Pinpoint the cell where the given text exists, returning its (x, y) midpoint coordinate. 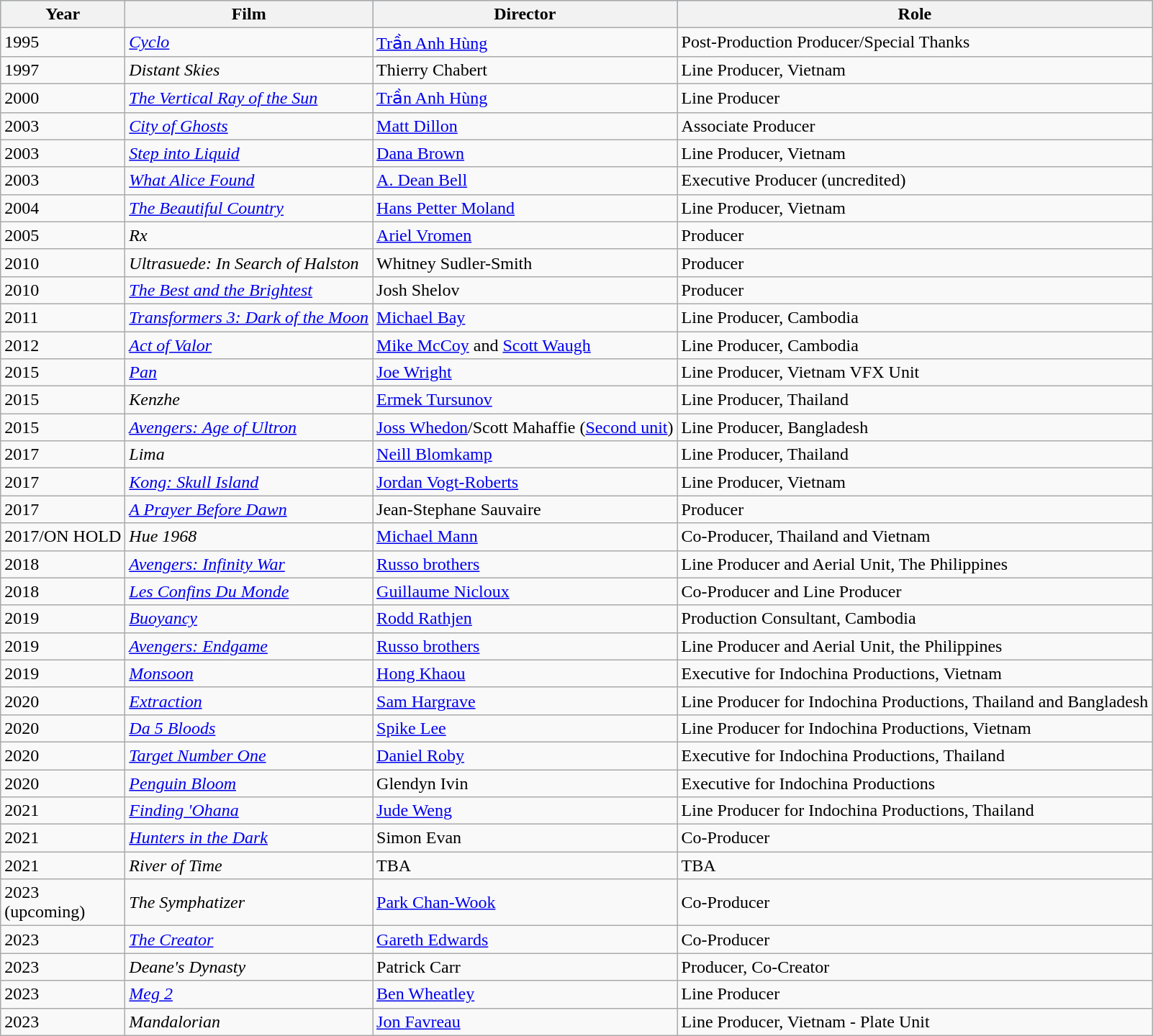
Film (249, 14)
Michael Mann (525, 537)
Neill Blomkamp (525, 455)
Co-Producer and Line Producer (915, 591)
Glendyn Ivin (525, 783)
Role (915, 14)
Mike McCoy and Scott Waugh (525, 345)
Dana Brown (525, 153)
Co-Producer, Thailand and Vietnam (915, 537)
City of Ghosts (249, 126)
Executive Producer (uncredited) (915, 181)
Act of Valor (249, 345)
Rx (249, 235)
1995 (63, 42)
The Symphatizer (249, 902)
Hue 1968 (249, 537)
Thierry Chabert (525, 70)
Ben Wheatley (525, 994)
Ultrasuede: In Search of Halston (249, 263)
Line Producer and Aerial Unit, the Philippines (915, 646)
Da 5 Bloods (249, 728)
Patrick Carr (525, 967)
River of Time (249, 865)
Daniel Roby (525, 755)
2012 (63, 345)
Jude Weng (525, 811)
Lima (249, 455)
Executive for Indochina Productions, Thailand (915, 755)
Cyclo (249, 42)
Line Producer for Indochina Productions, Thailand and Bangladesh (915, 701)
Step into Liquid (249, 153)
Year (63, 14)
Michael Bay (525, 317)
Joss Whedon/Scott Mahaffie (Second unit) (525, 427)
Line Producer, Bangladesh (915, 427)
A. Dean Bell (525, 181)
Avengers: Age of Ultron (249, 427)
Line Producer, Vietnam VFX Unit (915, 373)
Pan (249, 373)
Avengers: Endgame (249, 646)
Matt Dillon (525, 126)
Gareth Edwards (525, 940)
Penguin Bloom (249, 783)
Hunters in the Dark (249, 838)
Jean-Stephane Sauvaire (525, 509)
Transformers 3: Dark of the Moon (249, 317)
Spike Lee (525, 728)
Joe Wright (525, 373)
Jon Favreau (525, 1022)
Simon Evan (525, 838)
Guillaume Nicloux (525, 591)
Associate Producer (915, 126)
Avengers: Infinity War (249, 564)
Buoyancy (249, 619)
1997 (63, 70)
2000 (63, 98)
Whitney Sudler-Smith (525, 263)
Finding 'Ohana (249, 811)
Ermek Tursunov (525, 400)
Target Number One (249, 755)
Deane's Dynasty (249, 967)
Jordan Vogt-Roberts (525, 482)
2004 (63, 208)
Hans Petter Moland (525, 208)
The Vertical Ray of the Sun (249, 98)
The Beautiful Country (249, 208)
Mandalorian (249, 1022)
Sam Hargrave (525, 701)
Josh Shelov (525, 290)
Post-Production Producer/Special Thanks (915, 42)
Production Consultant, Cambodia (915, 619)
Line Producer, Vietnam - Plate Unit (915, 1022)
Meg 2 (249, 994)
Ariel Vromen (525, 235)
2023(upcoming) (63, 902)
Line Producer for Indochina Productions, Thailand (915, 811)
Line Producer for Indochina Productions, Vietnam (915, 728)
2017/ON HOLD (63, 537)
Park Chan-Wook (525, 902)
The Best and the Brightest (249, 290)
2011 (63, 317)
Executive for Indochina Productions (915, 783)
Distant Skies (249, 70)
Kenzhe (249, 400)
Hong Khaou (525, 673)
Les Confins Du Monde (249, 591)
Extraction (249, 701)
Rodd Rathjen (525, 619)
2005 (63, 235)
Director (525, 14)
A Prayer Before Dawn (249, 509)
Executive for Indochina Productions, Vietnam (915, 673)
What Alice Found (249, 181)
Line Producer and Aerial Unit, The Philippines (915, 564)
Kong: Skull Island (249, 482)
The Creator (249, 940)
Monsoon (249, 673)
Producer, Co-Creator (915, 967)
